Provide the [X, Y] coordinate of the cell's center where the given text is located.  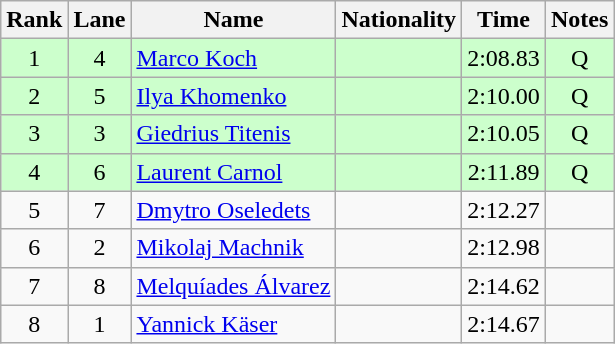
Nationality [399, 20]
Mikolaj Machnik [234, 248]
2:12.98 [504, 248]
Giedrius Titenis [234, 134]
2:10.05 [504, 134]
Rank [34, 20]
Dmytro Oseledets [234, 210]
2:11.89 [504, 172]
2:12.27 [504, 210]
2:14.62 [504, 286]
Lane [100, 20]
2:08.83 [504, 58]
Notes [579, 20]
Time [504, 20]
2:10.00 [504, 96]
Laurent Carnol [234, 172]
Name [234, 20]
Ilya Khomenko [234, 96]
Melquíades Álvarez [234, 286]
Marco Koch [234, 58]
2:14.67 [504, 324]
Yannick Käser [234, 324]
